Pinpoint the cell where the given text exists, returning its [x, y] midpoint coordinate. 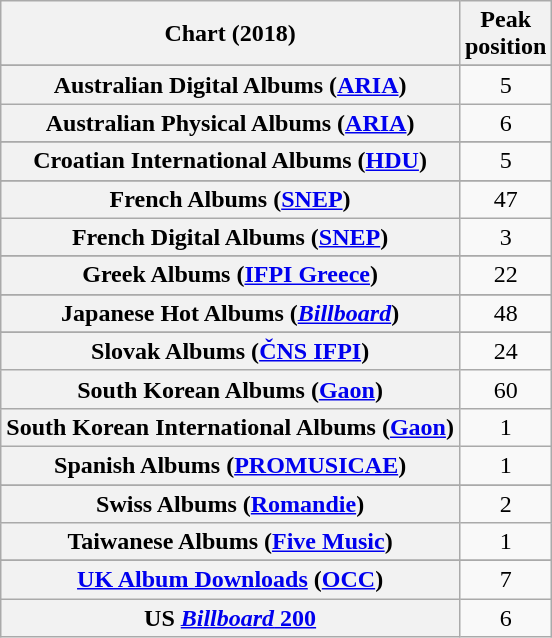
47 [505, 199]
French Digital Albums (SNEP) [230, 237]
Australian Physical Albums (ARIA) [230, 123]
South Korean International Albums (Gaon) [230, 427]
Chart (2018) [230, 34]
2 [505, 503]
60 [505, 389]
Greek Albums (IFPI Greece) [230, 275]
Taiwanese Albums (Five Music) [230, 542]
Slovak Albums (ČNS IFPI) [230, 351]
24 [505, 351]
Peak position [505, 34]
Australian Digital Albums (ARIA) [230, 85]
3 [505, 237]
Croatian International Albums (HDU) [230, 161]
UK Album Downloads (OCC) [230, 580]
South Korean Albums (Gaon) [230, 389]
48 [505, 313]
Spanish Albums (PROMUSICAE) [230, 465]
Japanese Hot Albums (Billboard) [230, 313]
22 [505, 275]
Swiss Albums (Romandie) [230, 503]
US Billboard 200 [230, 618]
French Albums (SNEP) [230, 199]
7 [505, 580]
